Capture the cell that displays the provided text and extract its [x, y] central coordinate. 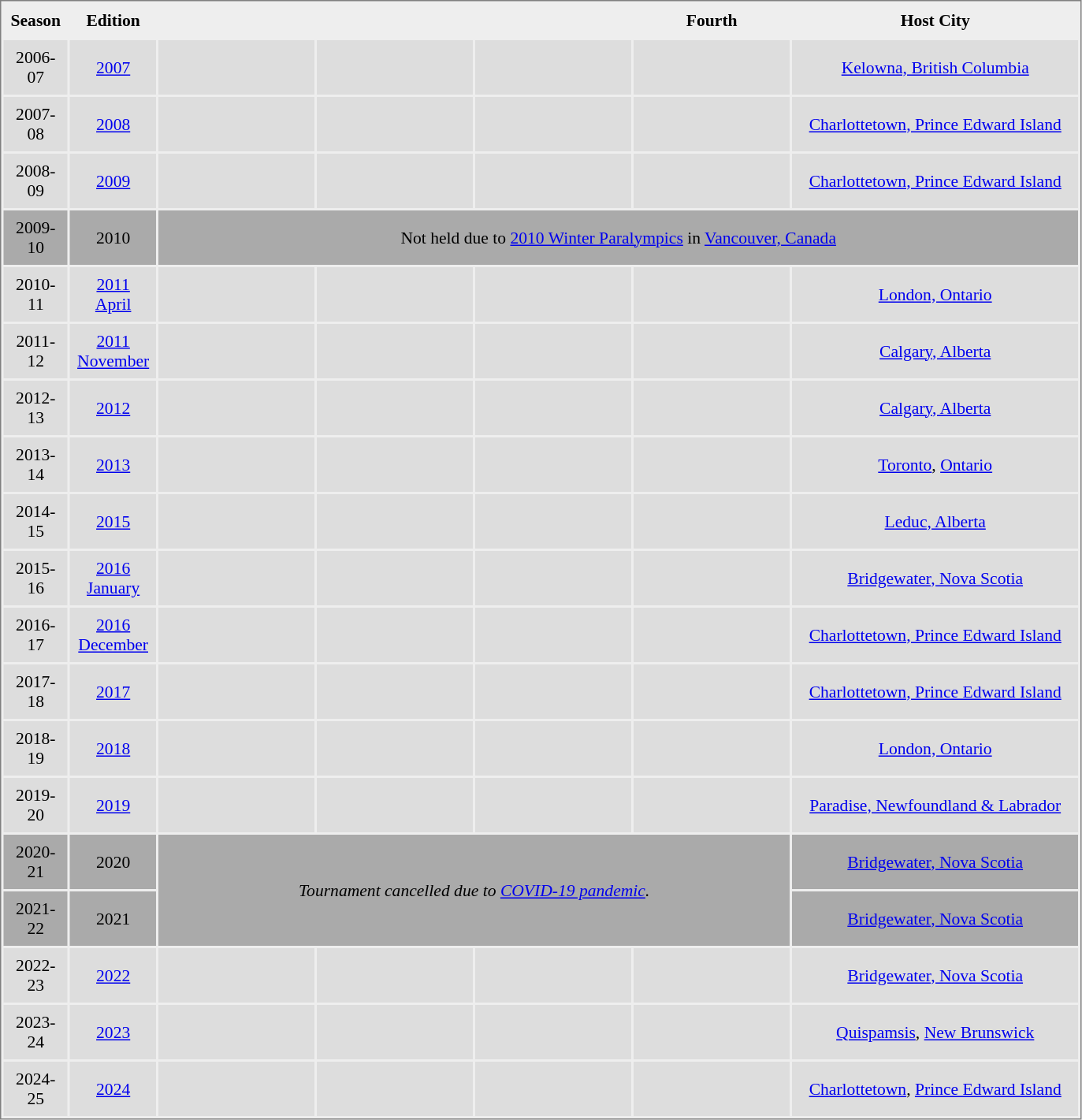
2022-23 [35, 976]
2018 [113, 749]
2021-22 [35, 919]
2013 [113, 465]
Tournament cancelled due to COVID-19 pandemic. [474, 891]
2016-17 [35, 635]
2016 December [113, 635]
2009 [113, 181]
2017 [113, 692]
2010-11 [35, 295]
2019-20 [35, 806]
Toronto, Ontario [935, 465]
2020 [113, 862]
2011 April [113, 295]
2019 [113, 806]
2006-07 [35, 68]
2014-15 [35, 522]
2008 [113, 125]
2012 [113, 408]
2023-24 [35, 1033]
2020-21 [35, 862]
Season [35, 20]
Quispamsis, New Brunswick [935, 1033]
2011-12 [35, 352]
2023 [113, 1033]
2022 [113, 976]
2017-18 [35, 692]
2009-10 [35, 238]
2018-19 [35, 749]
Fourth [712, 20]
2012-13 [35, 408]
2007-08 [35, 125]
2013-14 [35, 465]
2011 November [113, 352]
2024-25 [35, 1089]
Paradise, Newfoundland & Labrador [935, 806]
2024 [113, 1089]
2007 [113, 68]
Edition [113, 20]
Host City [935, 20]
2015 [113, 522]
Leduc, Alberta [935, 522]
2015-16 [35, 579]
Kelowna, British Columbia [935, 68]
Not held due to 2010 Winter Paralympics in Vancouver, Canada [618, 238]
2008-09 [35, 181]
2010 [113, 238]
2016 January [113, 579]
2021 [113, 919]
